Capture the cell that displays the provided text and extract its (X, Y) central coordinate. 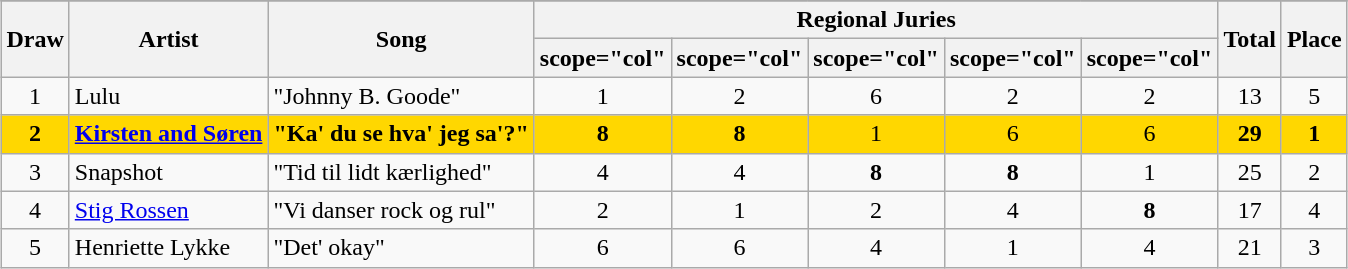
"Tid til lidt kærlighed" (401, 172)
Song (401, 39)
Snapshot (168, 172)
"Johnny B. Goode" (401, 96)
Place (1314, 39)
13 (1250, 96)
29 (1250, 134)
"Ka' du se hva' jeg sa'?" (401, 134)
"Det' okay" (401, 248)
25 (1250, 172)
Henriette Lykke (168, 248)
Total (1250, 39)
17 (1250, 210)
Lulu (168, 96)
Draw (35, 39)
Regional Juries (876, 20)
Artist (168, 39)
Stig Rossen (168, 210)
21 (1250, 248)
"Vi danser rock og rul" (401, 210)
Kirsten and Søren (168, 134)
